For the text-containing cell, return its midpoint in [X, Y] coordinate format. 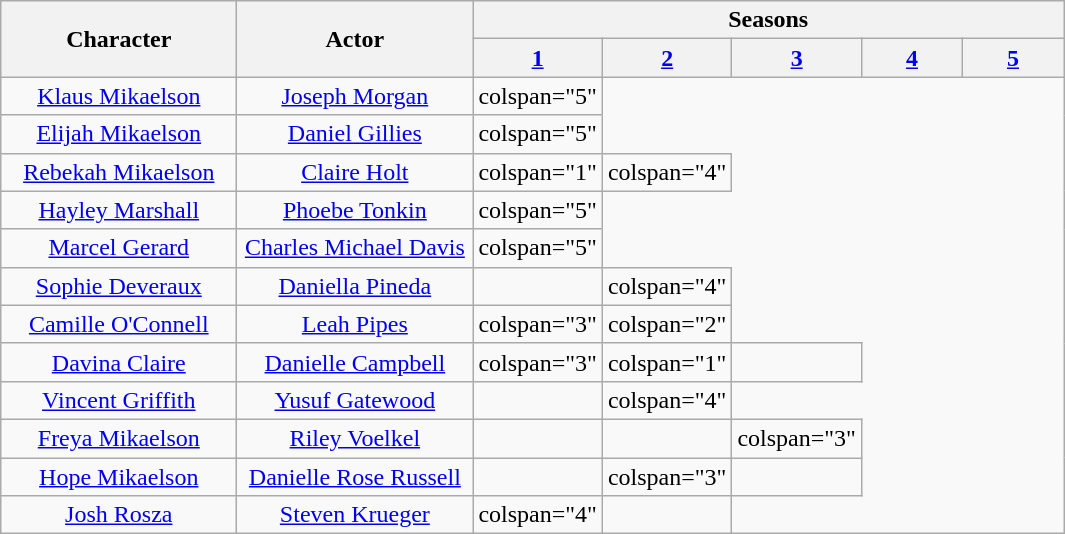
Charles Michael Davis [355, 248]
Hayley Marshall [119, 210]
Steven Krueger [355, 515]
Yusuf Gatewood [355, 400]
Daniella Pineda [355, 286]
Danielle Campbell [355, 362]
Sophie Deveraux [119, 286]
Actor [355, 39]
Riley Voelkel [355, 438]
Vincent Griffith [119, 400]
Danielle Rose Russell [355, 477]
Marcel Gerard [119, 248]
1 [538, 58]
Camille O'Connell [119, 324]
5 [1012, 58]
Phoebe Tonkin [355, 210]
Elijah Mikaelson [119, 134]
Character [119, 39]
Hope Mikaelson [119, 477]
Claire Holt [355, 172]
3 [797, 58]
Davina Claire [119, 362]
Freya Mikaelson [119, 438]
Joseph Morgan [355, 96]
Seasons [768, 20]
4 [912, 58]
Klaus Mikaelson [119, 96]
Josh Rosza [119, 515]
Rebekah Mikaelson [119, 172]
Daniel Gillies [355, 134]
2 [667, 58]
Leah Pipes [355, 324]
colspan="2" [667, 324]
